Capture the cell that displays the provided text and extract its (X, Y) central coordinate. 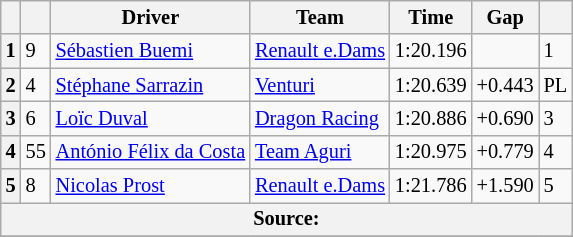
Dragon Racing (320, 118)
55 (36, 152)
2 (11, 85)
Driver (150, 17)
Venturi (320, 85)
1:20.639 (431, 85)
António Félix da Costa (150, 152)
Stéphane Sarrazin (150, 85)
Team Aguri (320, 152)
1:20.975 (431, 152)
Sébastien Buemi (150, 51)
Time (431, 17)
1:21.786 (431, 186)
1:20.196 (431, 51)
Source: (286, 219)
Gap (506, 17)
Nicolas Prost (150, 186)
8 (36, 186)
9 (36, 51)
+0.690 (506, 118)
Loïc Duval (150, 118)
+0.443 (506, 85)
6 (36, 118)
Team (320, 17)
1:20.886 (431, 118)
PL (556, 85)
+1.590 (506, 186)
+0.779 (506, 152)
